Extract the [X, Y] coordinate from the center of the cell holding the provided text.  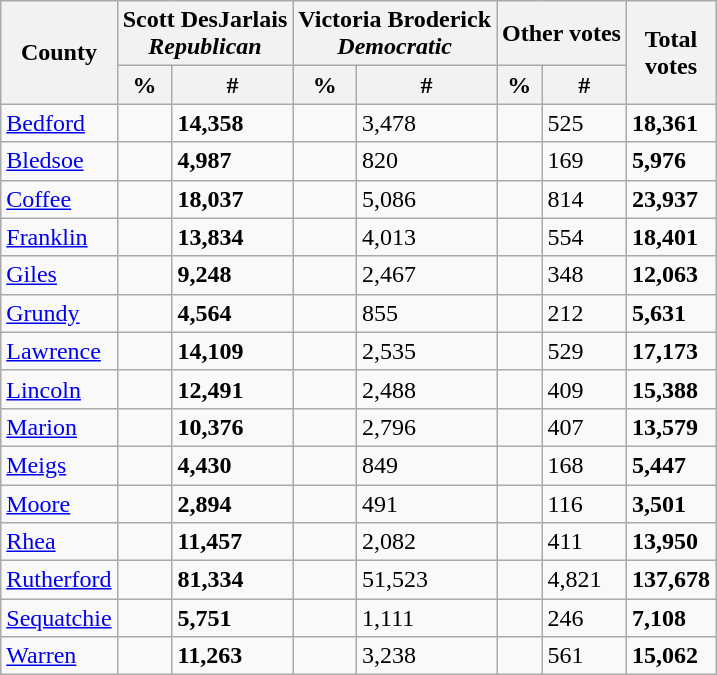
Victoria BroderickDemocratic [395, 34]
2,894 [232, 503]
Lincoln [59, 389]
Bledsoe [59, 161]
Giles [59, 275]
409 [584, 389]
561 [584, 656]
7,108 [670, 618]
81,334 [232, 580]
407 [584, 427]
820 [427, 161]
4,013 [427, 237]
168 [584, 465]
Warren [59, 656]
18,401 [670, 237]
5,447 [670, 465]
18,037 [232, 199]
849 [427, 465]
1,111 [427, 618]
4,430 [232, 465]
246 [584, 618]
212 [584, 313]
554 [584, 237]
12,491 [232, 389]
Grundy [59, 313]
Sequatchie [59, 618]
14,109 [232, 351]
4,821 [584, 580]
51,523 [427, 580]
13,950 [670, 542]
116 [584, 503]
17,173 [670, 351]
491 [427, 503]
411 [584, 542]
5,631 [670, 313]
Totalvotes [670, 52]
855 [427, 313]
525 [584, 123]
13,834 [232, 237]
Meigs [59, 465]
Bedford [59, 123]
11,457 [232, 542]
137,678 [670, 580]
13,579 [670, 427]
3,478 [427, 123]
2,488 [427, 389]
Other votes [562, 34]
2,467 [427, 275]
12,063 [670, 275]
5,976 [670, 161]
Lawrence [59, 351]
County [59, 52]
4,987 [232, 161]
Coffee [59, 199]
529 [584, 351]
9,248 [232, 275]
814 [584, 199]
18,361 [670, 123]
Scott DesJarlaisRepublican [205, 34]
23,937 [670, 199]
Rhea [59, 542]
10,376 [232, 427]
3,238 [427, 656]
5,751 [232, 618]
3,501 [670, 503]
14,358 [232, 123]
169 [584, 161]
5,086 [427, 199]
2,082 [427, 542]
2,535 [427, 351]
4,564 [232, 313]
Franklin [59, 237]
15,388 [670, 389]
Rutherford [59, 580]
2,796 [427, 427]
11,263 [232, 656]
Moore [59, 503]
348 [584, 275]
15,062 [670, 656]
Marion [59, 427]
